Provide the [X, Y] coordinate of the cell's center where the given text is located.  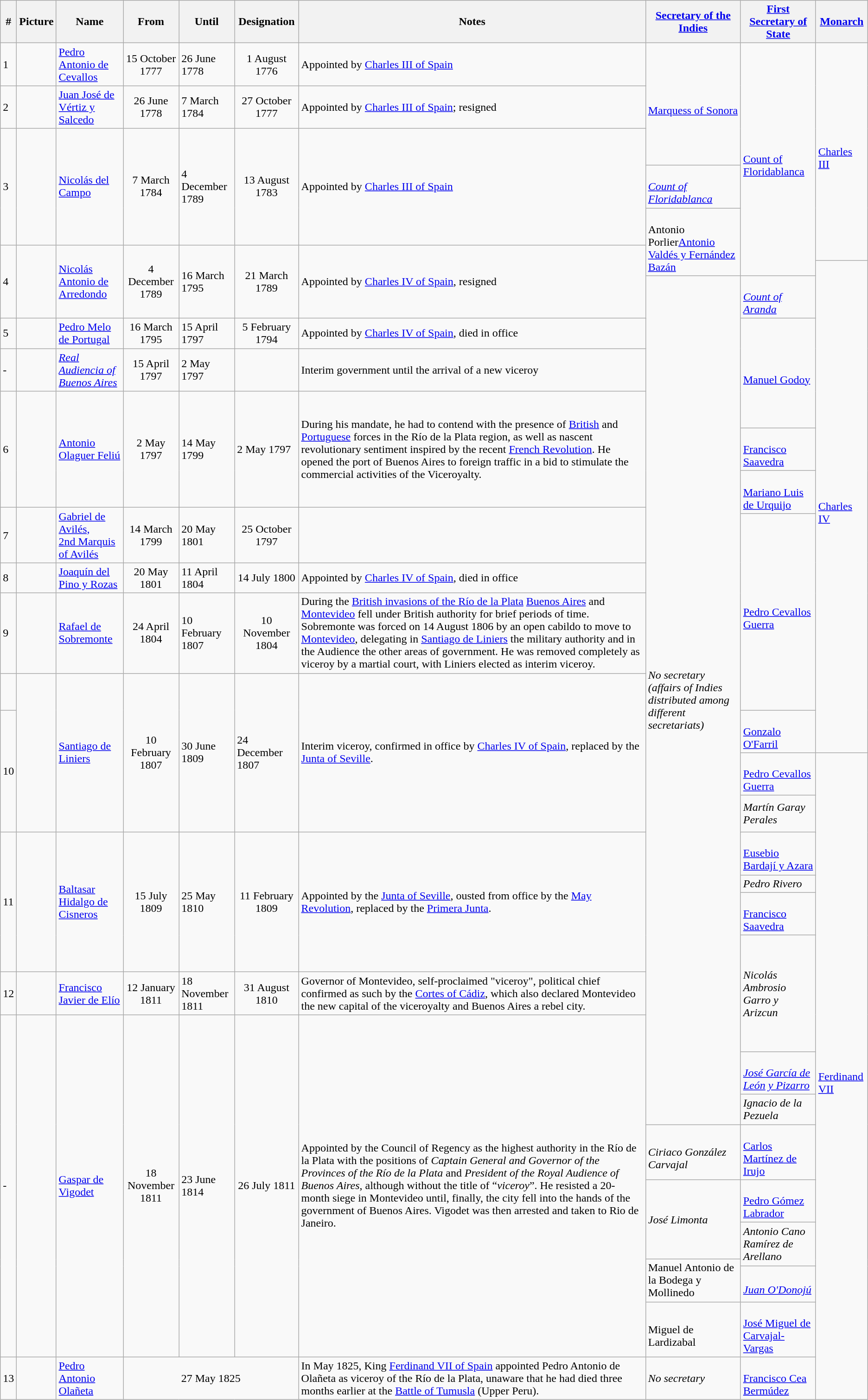
Antonio Olaguer Feliú [89, 450]
12 January 1811 [151, 993]
Francisco Cea Bermúdez [778, 1378]
Designation [267, 22]
Juan O'Donojú [778, 1284]
Appointed by Charles III of Spain; resigned [472, 107]
Monarch [842, 22]
Interim viceroy, confirmed in office by Charles IV of Spain, replaced by the Junta of Seville. [472, 753]
Santiago de Liniers [89, 753]
Real Audiencia of Buenos Aires [89, 370]
Until [207, 22]
5 February 1794 [267, 334]
Rafael de Sobremonte [89, 633]
Picture [36, 22]
Antonio PorlierAntonio Valdés y Fernández Bazán [693, 242]
11 [8, 902]
Pedro Melo de Portugal [89, 334]
21 March 1789 [267, 282]
25 May 1810 [207, 902]
Pedro Gómez Labrador [778, 1201]
Nicolás Antonio de Arredondo [89, 282]
6 [8, 450]
11 April 1804 [207, 578]
Gabriel de Avilés,2nd Marquis of Avilés [89, 535]
Charles III [842, 152]
Antonio Cano Ramírez de Arellano [778, 1244]
Joaquín del Pino y Rozas [89, 578]
Baltasar Hidalgo de Cisneros [89, 902]
10 [8, 771]
From [151, 22]
Appointed by Charles IV of Spain, resigned [472, 282]
First Secretary of State [778, 22]
15 July 1809 [151, 902]
Appointed by the Junta of Seville, ousted from office by the May Revolution, replaced by the Primera Junta. [472, 902]
Martín Garay Perales [778, 814]
Ferdinand VII [842, 1076]
25 October 1797 [267, 535]
10 November 1804 [267, 633]
24 April 1804 [151, 633]
4 [8, 282]
Name [89, 22]
Count of Aranda [778, 297]
Pedro Antonio de Cevallos [89, 64]
13 [8, 1378]
27 May 1825 [211, 1378]
# [8, 22]
Carlos Martínez de Irujo [778, 1152]
14 March 1799 [151, 535]
1 August 1776 [267, 64]
7 [8, 535]
24 December 1807 [267, 753]
José Limonta [693, 1220]
11 February 1809 [267, 902]
José Miguel de Carvajal-Vargas [778, 1330]
Secretary of the Indies [693, 22]
2 [8, 107]
Gaspar de Vigodet [89, 1186]
Eusebio Bardají y Azara [778, 853]
Juan José de Vértiz y Salcedo [89, 107]
Nicolás del Campo [89, 186]
9 [8, 633]
Manuel Godoy [778, 374]
Charles IV [842, 506]
Gonzalo O'Farril [778, 732]
Pedro Antonio Olañeta [89, 1378]
14 May 1799 [207, 450]
Interim government until the arrival of a new viceroy [472, 370]
5 [8, 334]
No secretary [693, 1378]
15 October 1777 [151, 64]
Pedro Rivero [778, 884]
23 June 1814 [207, 1186]
Ignacio de la Pezuela [778, 1109]
12 [8, 993]
31 August 1810 [267, 993]
27 October 1777 [267, 107]
José García de León y Pizarro [778, 1073]
8 [8, 578]
Mariano Luis de Urquijo [778, 492]
1 [8, 64]
Marquess of Sonora [693, 104]
Ciriaco González Carvajal [693, 1152]
13 August 1783 [267, 186]
26 July 1811 [267, 1186]
14 July 1800 [267, 578]
No secretary (affairs of Indies distributed among different secretariats) [693, 700]
Notes [472, 22]
Nicolás Ambrosio Garro y Arizcun [778, 993]
30 June 1809 [207, 753]
3 [8, 186]
Miguel de Lardizabal [693, 1330]
Francisco Javier de Elío [89, 993]
Manuel Antonio de la Bodega y Mollinedo [693, 1280]
